Detect which cell encompasses the target text, then output its [X, Y] center coordinate. 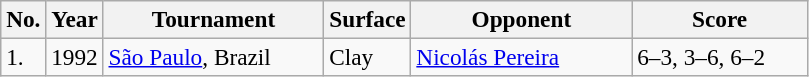
Year [74, 19]
Score [720, 19]
Clay [368, 57]
Opponent [522, 19]
Tournament [214, 19]
Nicolás Pereira [522, 57]
1. [24, 57]
1992 [74, 57]
Surface [368, 19]
6–3, 3–6, 6–2 [720, 57]
São Paulo, Brazil [214, 57]
No. [24, 19]
